Pinpoint the cell where the given text exists, returning its [X, Y] midpoint coordinate. 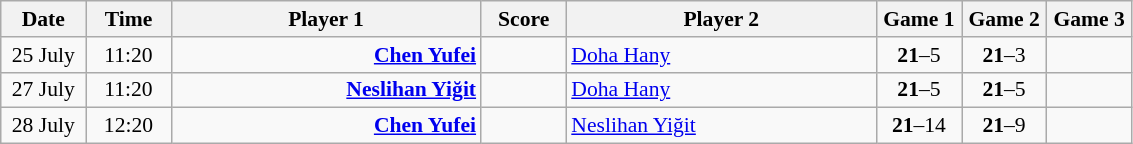
Game 3 [1090, 19]
12:20 [128, 126]
28 July [44, 126]
Time [128, 19]
21–14 [918, 126]
Date [44, 19]
Score [524, 19]
Player 1 [326, 19]
27 July [44, 90]
21–3 [1004, 55]
Game 2 [1004, 19]
Player 2 [721, 19]
Game 1 [918, 19]
21–9 [1004, 126]
25 July [44, 55]
